For the text-containing cell, return its midpoint in (x, y) coordinate format. 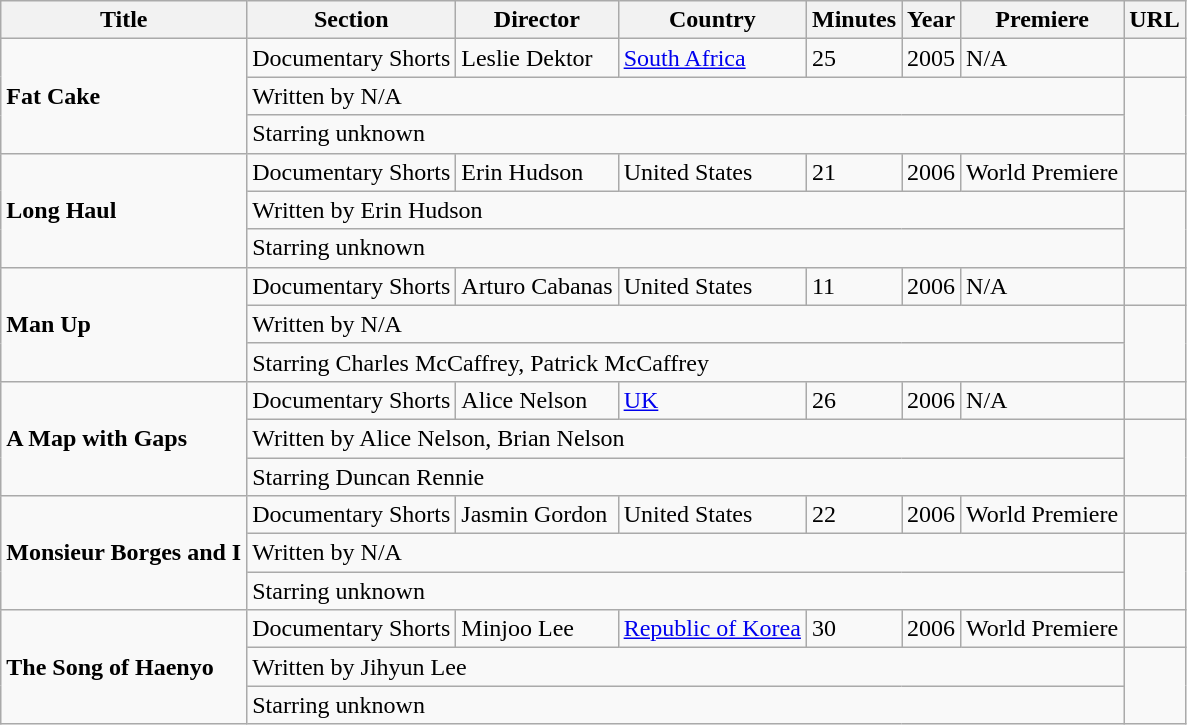
Section (352, 20)
Written by Jihyun Lee (686, 667)
A Map with Gaps (124, 438)
Country (712, 20)
Man Up (124, 324)
Written by Erin Hudson (686, 210)
11 (854, 286)
Long Haul (124, 210)
UK (712, 400)
The Song of Haenyo (124, 667)
30 (854, 629)
Arturo Cabanas (537, 286)
URL (1155, 20)
Director (537, 20)
21 (854, 172)
Year (932, 20)
Starring Charles McCaffrey, Patrick McCaffrey (686, 362)
22 (854, 515)
Alice Nelson (537, 400)
Erin Hudson (537, 172)
Jasmin Gordon (537, 515)
Minutes (854, 20)
Monsieur Borges and I (124, 553)
Leslie Dektor (537, 58)
Written by Alice Nelson, Brian Nelson (686, 438)
2005 (932, 58)
Republic of Korea (712, 629)
Starring Duncan Rennie (686, 477)
South Africa (712, 58)
Minjoo Lee (537, 629)
Premiere (1042, 20)
Title (124, 20)
26 (854, 400)
25 (854, 58)
Fat Cake (124, 96)
